Provide the [X, Y] coordinate of the cell's center where the given text is located.  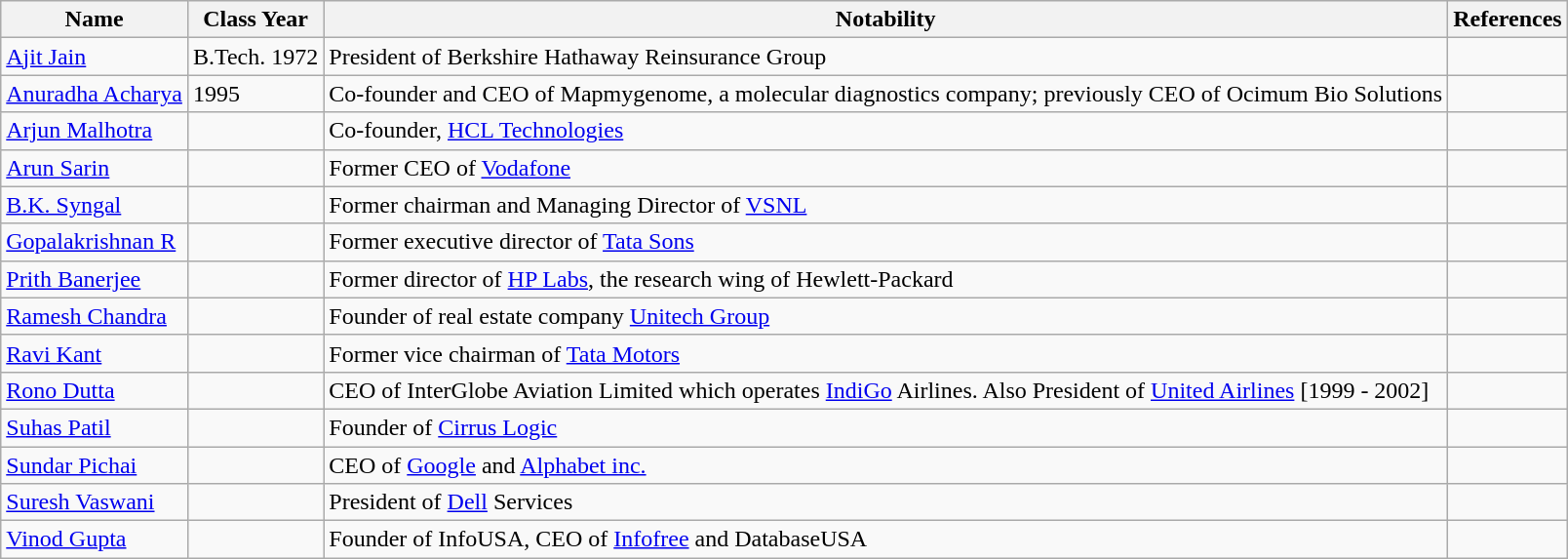
CEO of Google and Alphabet inc. [885, 465]
Gopalakrishnan R [95, 242]
Former director of HP Labs, the research wing of Hewlett-Packard [885, 279]
Name [95, 20]
Ajit Jain [95, 57]
Former CEO of Vodafone [885, 168]
References [1508, 20]
Former vice chairman of Tata Motors [885, 353]
Class Year [255, 20]
B.Tech. 1972 [255, 57]
Former chairman and Managing Director of VSNL [885, 205]
Former executive director of Tata Sons [885, 242]
Co-founder, HCL Technologies [885, 131]
Sundar Pichai [95, 465]
Ramesh Chandra [95, 316]
President of Berkshire Hathaway Reinsurance Group [885, 57]
Founder of Cirrus Logic [885, 427]
B.K. Syngal [95, 205]
CEO of InterGlobe Aviation Limited which operates IndiGo Airlines. Also President of United Airlines [1999 - 2002] [885, 390]
Co-founder and CEO of Mapmygenome, a molecular diagnostics company; previously CEO of Ocimum Bio Solutions [885, 94]
Founder of InfoUSA, CEO of Infofree and DatabaseUSA [885, 539]
Founder of real estate company Unitech Group [885, 316]
Anuradha Acharya [95, 94]
Arjun Malhotra [95, 131]
Ravi Kant [95, 353]
1995 [255, 94]
Notability [885, 20]
Suhas Patil [95, 427]
Prith Banerjee [95, 279]
Arun Sarin [95, 168]
Suresh Vaswani [95, 502]
President of Dell Services [885, 502]
Rono Dutta [95, 390]
Vinod Gupta [95, 539]
